Locate the cell with the specified text and output its (x, y) center coordinate. 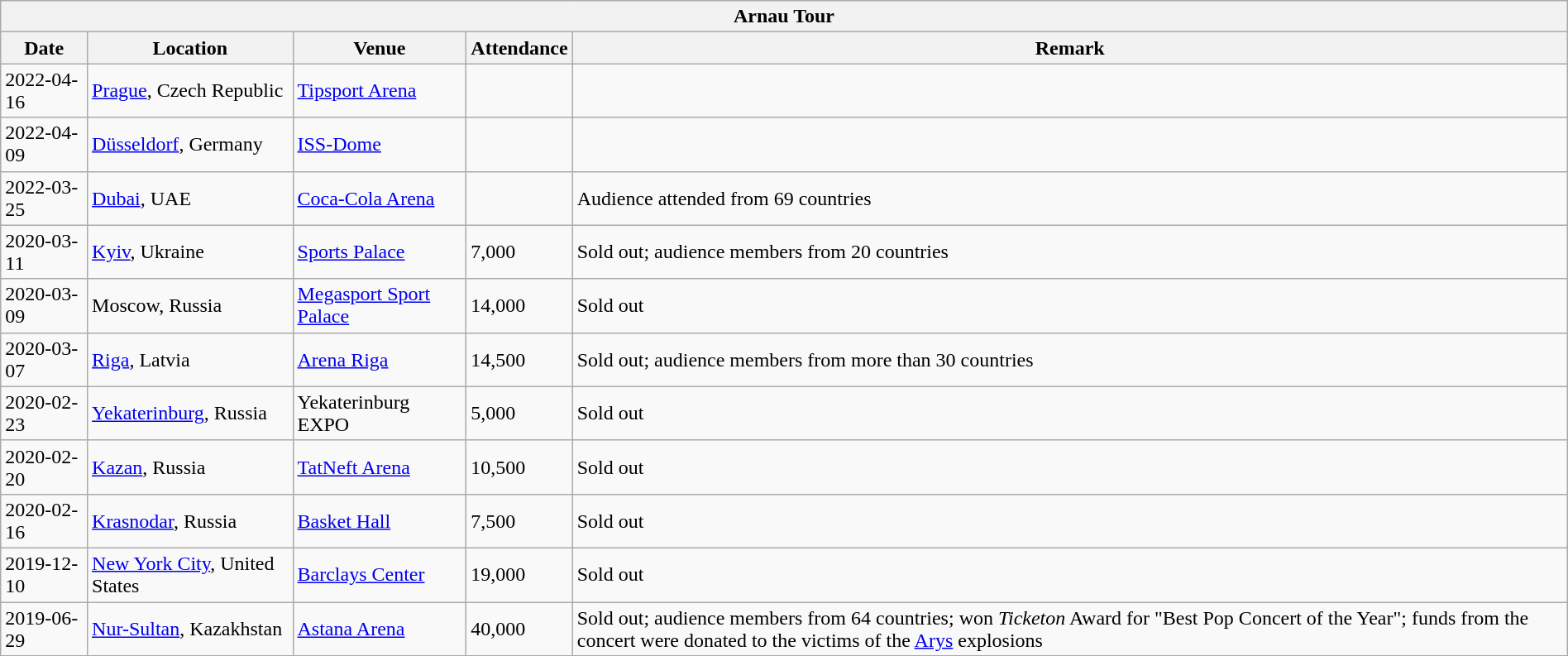
2020-02-23 (45, 414)
New York City, United States (190, 574)
Düsseldorf, Germany (190, 144)
14,000 (519, 306)
2019-12-10 (45, 574)
19,000 (519, 574)
Kazan, Russia (190, 467)
Basket Hall (380, 521)
7,000 (519, 251)
7,500 (519, 521)
Arena Riga (380, 359)
2020-03-07 (45, 359)
Remark (1070, 48)
Yekaterinburg EXPO (380, 414)
Dubai, UAE (190, 199)
2022-03-25 (45, 199)
2020-03-11 (45, 251)
10,500 (519, 467)
2020-02-20 (45, 467)
Yekaterinburg, Russia (190, 414)
Prague, Czech Republic (190, 91)
ISS-Dome (380, 144)
Date (45, 48)
Riga, Latvia (190, 359)
Sold out; audience members from 20 countries (1070, 251)
Kyiv, Ukraine (190, 251)
14,500 (519, 359)
Attendance (519, 48)
Sold out; audience members from more than 30 countries (1070, 359)
2020-03-09 (45, 306)
Megasport Sport Palace (380, 306)
2019-06-29 (45, 629)
Venue (380, 48)
Astana Arena (380, 629)
Arnau Tour (784, 17)
2020-02-16 (45, 521)
Audience attended from 69 countries (1070, 199)
Tipsport Arena (380, 91)
2022-04-16 (45, 91)
Moscow, Russia (190, 306)
Sports Palace (380, 251)
Location (190, 48)
2022-04-09 (45, 144)
5,000 (519, 414)
TatNeft Arena (380, 467)
40,000 (519, 629)
Nur-Sultan, Kazakhstan (190, 629)
Coca-Cola Arena (380, 199)
Barclays Center (380, 574)
Krasnodar, Russia (190, 521)
